Find where the given text appears and provide that cell's center as (x, y) coordinate. 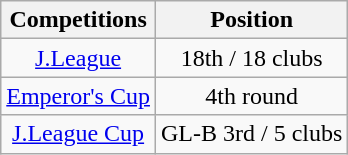
4th round (251, 96)
J.League Cup (78, 134)
Competitions (78, 20)
Emperor's Cup (78, 96)
GL-B 3rd / 5 clubs (251, 134)
Position (251, 20)
J.League (78, 58)
18th / 18 clubs (251, 58)
